Return the (x, y) coordinate for the center point of the cell that contains the specified text.  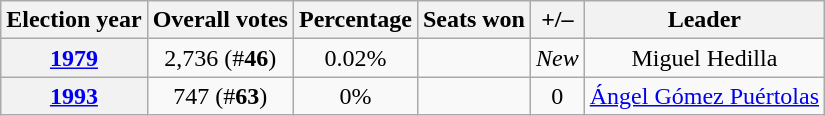
Miguel Hedilla (704, 58)
0.02% (355, 58)
Overall votes (220, 20)
747 (#63) (220, 96)
Leader (704, 20)
Percentage (355, 20)
Ángel Gómez Puértolas (704, 96)
New (557, 58)
0 (557, 96)
2,736 (#46) (220, 58)
1979 (74, 58)
Election year (74, 20)
+/– (557, 20)
1993 (74, 96)
Seats won (474, 20)
0% (355, 96)
